From the cell containing the given text, extract its center point as (x, y) coordinate. 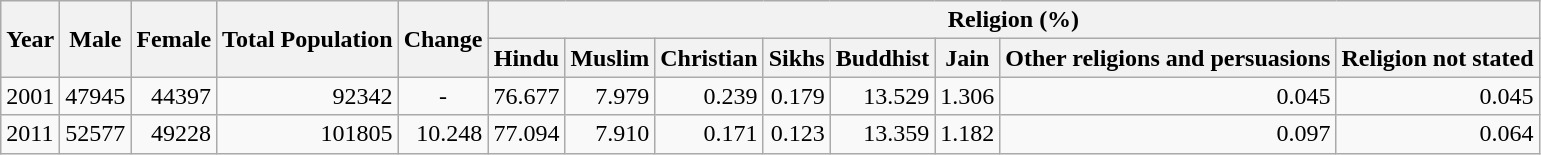
13.529 (882, 96)
49228 (174, 134)
Year (30, 39)
52577 (96, 134)
Christian (709, 58)
92342 (308, 96)
101805 (308, 134)
10.248 (443, 134)
Sikhs (796, 58)
0.064 (1438, 134)
44397 (174, 96)
77.094 (526, 134)
Total Population (308, 39)
Religion not stated (1438, 58)
1.306 (968, 96)
2011 (30, 134)
Muslim (610, 58)
2001 (30, 96)
0.123 (796, 134)
0.097 (1168, 134)
7.910 (610, 134)
Other religions and persuasions (1168, 58)
76.677 (526, 96)
47945 (96, 96)
0.179 (796, 96)
Change (443, 39)
Religion (%) (1014, 20)
1.182 (968, 134)
Jain (968, 58)
Male (96, 39)
Buddhist (882, 58)
Hindu (526, 58)
Female (174, 39)
- (443, 96)
13.359 (882, 134)
0.239 (709, 96)
0.171 (709, 134)
7.979 (610, 96)
